Scan for the cell matching the given text and deliver its (x, y) coordinate at center. 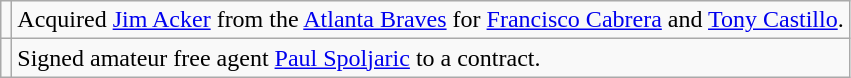
Acquired Jim Acker from the Atlanta Braves for Francisco Cabrera and Tony Castillo. (430, 20)
Signed amateur free agent Paul Spoljaric to a contract. (430, 58)
